For the text-containing cell, return its midpoint in (x, y) coordinate format. 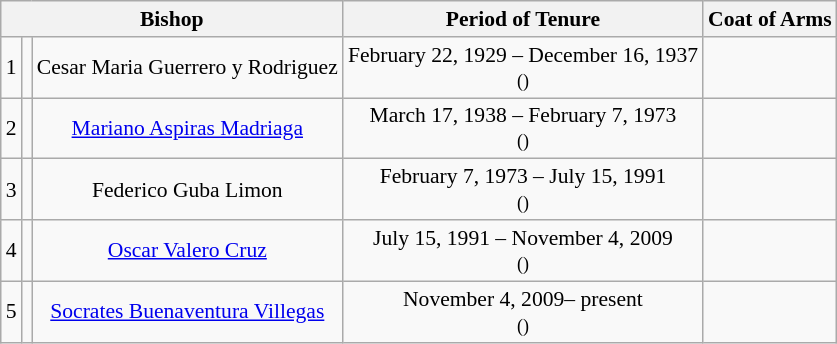
Coat of Arms (770, 19)
November 4, 2009– present () (523, 312)
Federico Guba Limon (188, 190)
Socrates Buenaventura Villegas (188, 312)
2 (12, 128)
Cesar Maria Guerrero y Rodriguez (188, 68)
3 (12, 190)
Period of Tenure (523, 19)
Bishop (172, 19)
Mariano Aspiras Madriaga (188, 128)
February 22, 1929 – December 16, 1937 () (523, 68)
Oscar Valero Cruz (188, 250)
4 (12, 250)
March 17, 1938 – February 7, 1973 () (523, 128)
July 15, 1991 – November 4, 2009 () (523, 250)
February 7, 1973 – July 15, 1991 () (523, 190)
5 (12, 312)
1 (12, 68)
